Pinpoint the cell where the given text exists, returning its (x, y) midpoint coordinate. 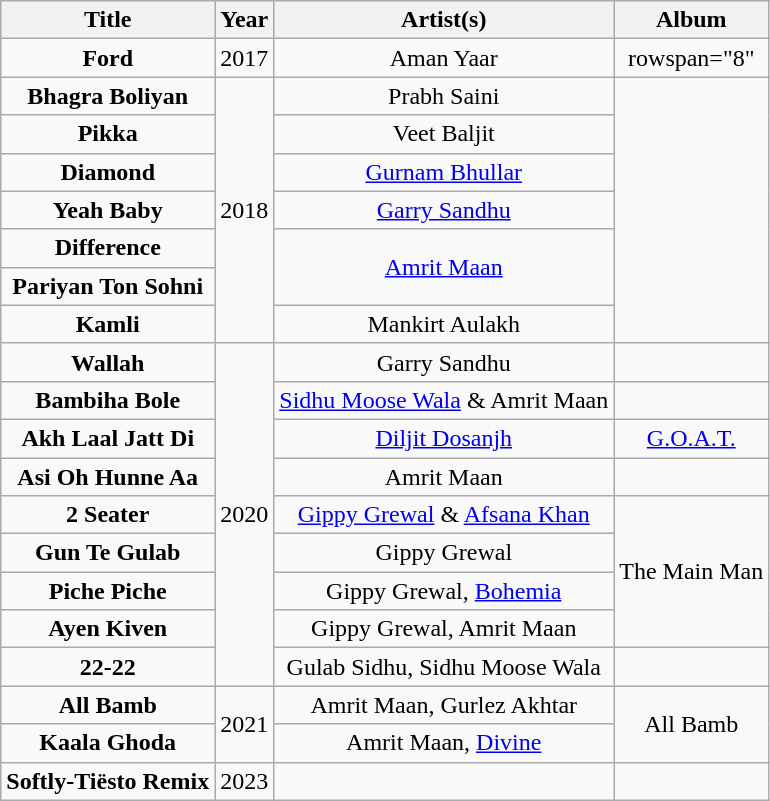
Gurnam Bhullar (444, 172)
Pariyan Ton Sohni (108, 286)
Amrit Maan, Gurlez Akhtar (444, 705)
2023 (244, 781)
Gippy Grewal (444, 553)
2021 (244, 724)
G.O.A.T. (692, 438)
Difference (108, 248)
rowspan="8" (692, 58)
Gippy Grewal & Afsana Khan (444, 515)
Wallah (108, 362)
Kaala Ghoda (108, 743)
The Main Man (692, 572)
Amrit Maan, Divine (444, 743)
2 Seater (108, 515)
Title (108, 20)
Gippy Grewal, Bohemia (444, 591)
Diamond (108, 172)
Asi Oh Hunne Aa (108, 477)
Prabh Saini (444, 96)
Softly-Tiësto Remix (108, 781)
Ayen Kiven (108, 629)
Yeah Baby (108, 210)
Gippy Grewal, Amrit Maan (444, 629)
Veet Baljit (444, 134)
Year (244, 20)
Artist(s) (444, 20)
Mankirt Aulakh (444, 324)
Akh Laal Jatt Di (108, 438)
Bambiha Bole (108, 400)
Album (692, 20)
Sidhu Moose Wala & Amrit Maan (444, 400)
Gulab Sidhu, Sidhu Moose Wala (444, 667)
2020 (244, 514)
Pikka (108, 134)
2017 (244, 58)
Gun Te Gulab (108, 553)
2018 (244, 210)
Aman Yaar (444, 58)
22-22 (108, 667)
Kamli (108, 324)
Bhagra Boliyan (108, 96)
Piche Piche (108, 591)
Diljit Dosanjh (444, 438)
Ford (108, 58)
